Determine the (X, Y) coordinate at the center of the cell enclosing the given text.  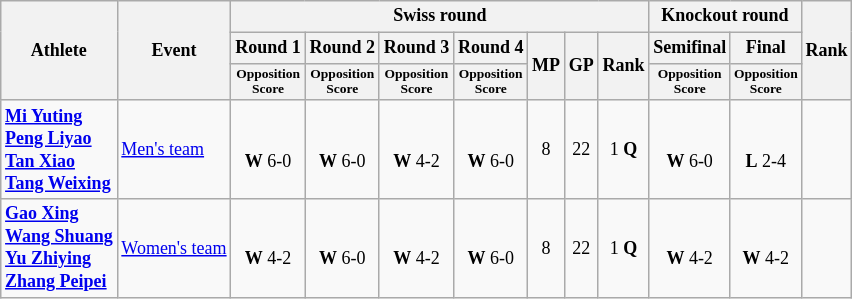
Final (766, 48)
L 2-4 (766, 150)
Round 1 (268, 48)
Round 4 (491, 48)
GP (581, 66)
Knockout round (725, 16)
Semifinal (690, 48)
Athlete (59, 50)
MP (546, 66)
Women's team (174, 248)
Round 2 (342, 48)
Round 3 (416, 48)
Event (174, 50)
Men's team (174, 150)
Mi YutingPeng LiyaoTan XiaoTang Weixing (59, 150)
Swiss round (440, 16)
Gao XingWang ShuangYu ZhiyingZhang Peipei (59, 248)
